Return the (X, Y) coordinate for the center point of the cell that contains the specified text.  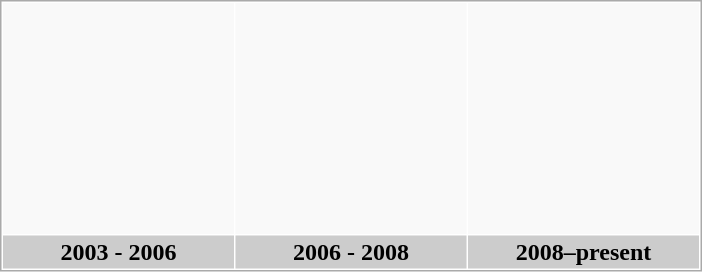
2008–present (584, 252)
2003 - 2006 (118, 252)
2006 - 2008 (352, 252)
